Determine the [X, Y] coordinate at the center of the cell enclosing the given text.  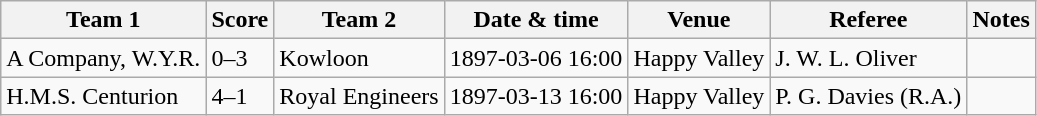
1897-03-06 16:00 [536, 58]
Referee [868, 20]
4–1 [240, 96]
Team 2 [359, 20]
Venue [699, 20]
1897-03-13 16:00 [536, 96]
Notes [1001, 20]
Date & time [536, 20]
J. W. L. Oliver [868, 58]
0–3 [240, 58]
Royal Engineers [359, 96]
Team 1 [104, 20]
Kowloon [359, 58]
P. G. Davies (R.A.) [868, 96]
Score [240, 20]
A Company, W.Y.R. [104, 58]
H.M.S. Centurion [104, 96]
